Pinpoint the cell where the given text exists, returning its [X, Y] midpoint coordinate. 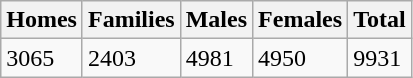
Families [131, 20]
Males [216, 20]
4950 [300, 58]
3065 [42, 58]
Females [300, 20]
Homes [42, 20]
4981 [216, 58]
9931 [380, 58]
Total [380, 20]
2403 [131, 58]
